Find where the given text appears and provide that cell's center as (X, Y) coordinate. 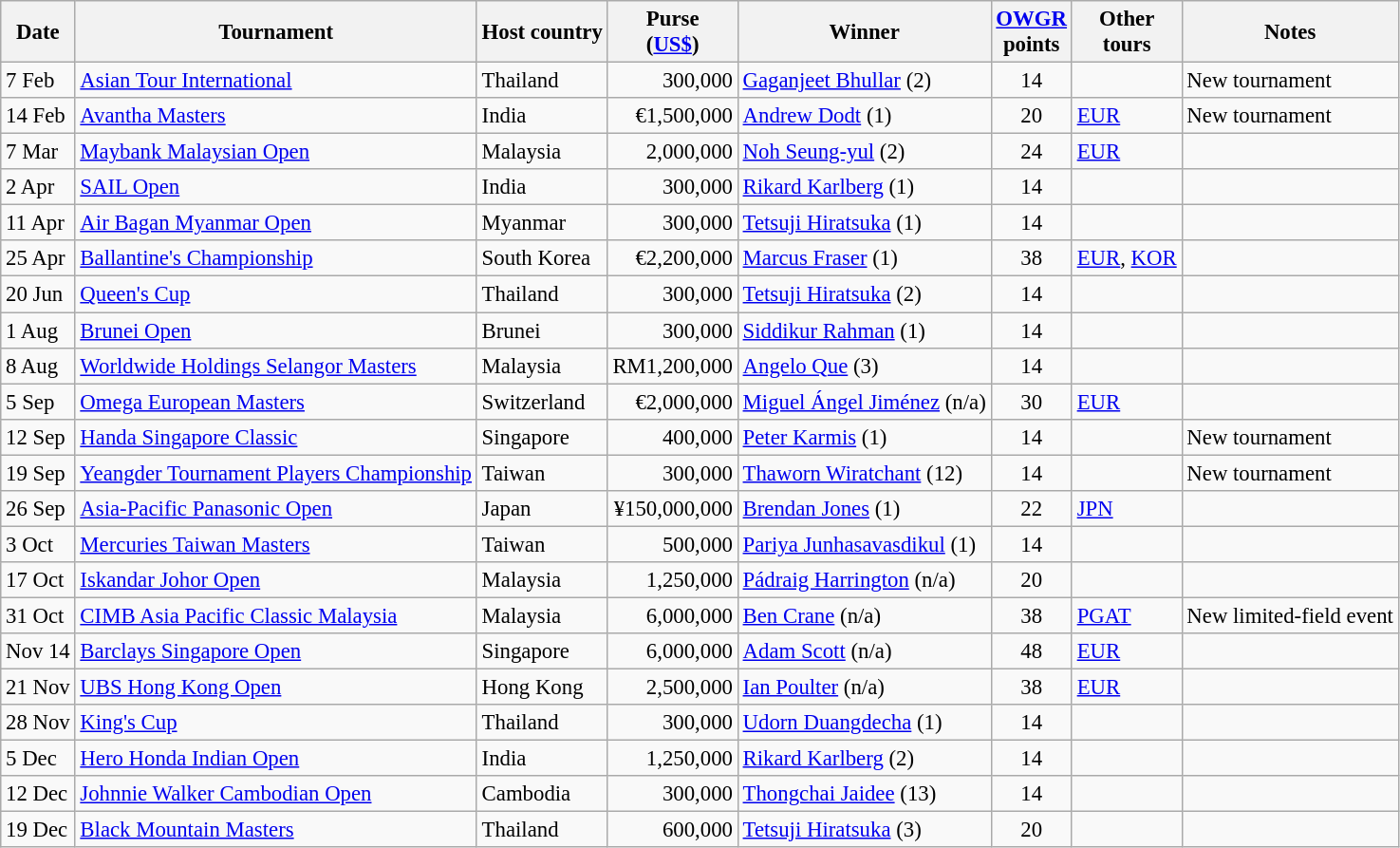
28 Nov (38, 723)
Myanmar (542, 223)
EUR, KOR (1127, 259)
Host country (542, 32)
2,000,000 (672, 152)
Miguel Ángel Jiménez (n/a) (864, 402)
Yeangder Tournament Players Championship (275, 473)
400,000 (672, 437)
Mercuries Taiwan Masters (275, 544)
Date (38, 32)
JPN (1127, 509)
New limited-field event (1290, 615)
Nov 14 (38, 651)
Maybank Malaysian Open (275, 152)
25 Apr (38, 259)
OWGRpoints (1031, 32)
Tetsuji Hiratsuka (2) (864, 294)
Pádraig Harrington (n/a) (864, 580)
UBS Hong Kong Open (275, 688)
5 Dec (38, 759)
Asian Tour International (275, 81)
2,500,000 (672, 688)
Marcus Fraser (1) (864, 259)
€2,000,000 (672, 402)
Barclays Singapore Open (275, 651)
Switzerland (542, 402)
Brunei Open (275, 330)
600,000 (672, 830)
30 (1031, 402)
Andrew Dodt (1) (864, 116)
Omega European Masters (275, 402)
Queen's Cup (275, 294)
14 Feb (38, 116)
Adam Scott (n/a) (864, 651)
Winner (864, 32)
Johnnie Walker Cambodian Open (275, 794)
€2,200,000 (672, 259)
Hero Honda Indian Open (275, 759)
Ballantine's Championship (275, 259)
Tetsuji Hiratsuka (3) (864, 830)
Japan (542, 509)
3 Oct (38, 544)
2 Apr (38, 187)
20 Jun (38, 294)
Tetsuji Hiratsuka (1) (864, 223)
Notes (1290, 32)
Black Mountain Masters (275, 830)
17 Oct (38, 580)
26 Sep (38, 509)
Noh Seung-yul (2) (864, 152)
Cambodia (542, 794)
Rikard Karlberg (1) (864, 187)
€1,500,000 (672, 116)
11 Apr (38, 223)
Othertours (1127, 32)
Peter Karmis (1) (864, 437)
7 Mar (38, 152)
¥150,000,000 (672, 509)
CIMB Asia Pacific Classic Malaysia (275, 615)
Brendan Jones (1) (864, 509)
1 Aug (38, 330)
Pariya Junhasavasdikul (1) (864, 544)
8 Aug (38, 366)
Tournament (275, 32)
Brunei (542, 330)
Thaworn Wiratchant (12) (864, 473)
7 Feb (38, 81)
Thongchai Jaidee (13) (864, 794)
Angelo Que (3) (864, 366)
5 Sep (38, 402)
PGAT (1127, 615)
Siddikur Rahman (1) (864, 330)
24 (1031, 152)
Avantha Masters (275, 116)
King's Cup (275, 723)
Worldwide Holdings Selangor Masters (275, 366)
South Korea (542, 259)
19 Sep (38, 473)
Iskandar Johor Open (275, 580)
Purse(US$) (672, 32)
12 Dec (38, 794)
Udorn Duangdecha (1) (864, 723)
Rikard Karlberg (2) (864, 759)
Gaganjeet Bhullar (2) (864, 81)
19 Dec (38, 830)
Ian Poulter (n/a) (864, 688)
12 Sep (38, 437)
Hong Kong (542, 688)
Air Bagan Myanmar Open (275, 223)
Ben Crane (n/a) (864, 615)
22 (1031, 509)
500,000 (672, 544)
48 (1031, 651)
RM1,200,000 (672, 366)
21 Nov (38, 688)
SAIL Open (275, 187)
Handa Singapore Classic (275, 437)
Asia-Pacific Panasonic Open (275, 509)
31 Oct (38, 615)
